From the cell containing the given text, extract its center point as (X, Y) coordinate. 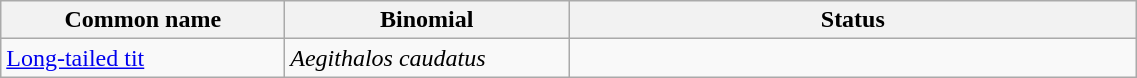
Status (853, 20)
Aegithalos caudatus (427, 58)
Common name (143, 20)
Binomial (427, 20)
Long-tailed tit (143, 58)
